Search for the cell housing the specified text and yield its [x, y] center coordinate. 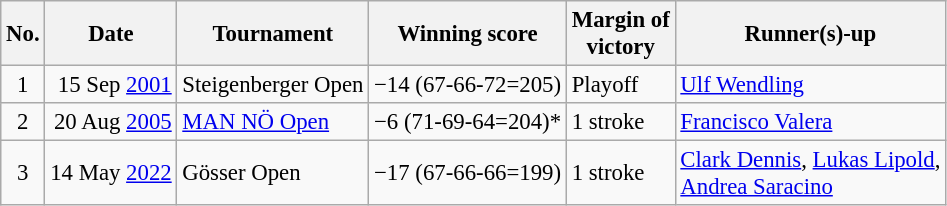
Date [111, 34]
3 [23, 174]
MAN NÖ Open [273, 122]
Gösser Open [273, 174]
Tournament [273, 34]
1 [23, 85]
Winning score [468, 34]
Steigenberger Open [273, 85]
20 Aug 2005 [111, 122]
14 May 2022 [111, 174]
Runner(s)-up [810, 34]
−14 (67-66-72=205) [468, 85]
Clark Dennis, Lukas Lipold, Andrea Saracino [810, 174]
Ulf Wendling [810, 85]
Playoff [620, 85]
2 [23, 122]
−6 (71-69-64=204)* [468, 122]
Francisco Valera [810, 122]
15 Sep 2001 [111, 85]
−17 (67-66-66=199) [468, 174]
No. [23, 34]
Margin ofvictory [620, 34]
